Return [X, Y] of the center of cell containing provided text 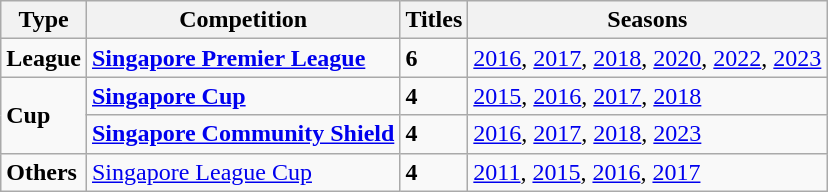
2011, 2015, 2016, 2017 [648, 172]
6 [434, 58]
Singapore League Cup [242, 172]
2016, 2017, 2018, 2023 [648, 134]
Type [44, 20]
Others [44, 172]
2016, 2017, 2018, 2020, 2022, 2023 [648, 58]
2015, 2016, 2017, 2018 [648, 96]
Singapore Premier League [242, 58]
League [44, 58]
Singapore Community Shield [242, 134]
Competition [242, 20]
Singapore Cup [242, 96]
Cup [44, 115]
Seasons [648, 20]
Titles [434, 20]
